Find where the given text appears and provide that cell's center as (X, Y) coordinate. 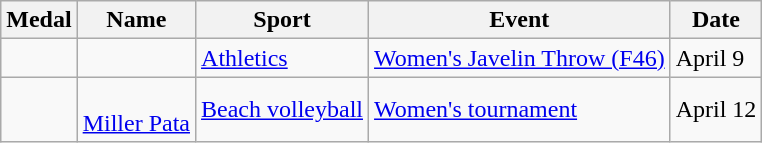
Women's tournament (520, 110)
April 9 (716, 58)
Date (716, 20)
Women's Javelin Throw (F46) (520, 58)
Beach volleyball (282, 110)
Athletics (282, 58)
April 12 (716, 110)
Name (136, 20)
Event (520, 20)
Miller Pata (136, 110)
Sport (282, 20)
Medal (39, 20)
